From the cell containing the given text, extract its center point as [X, Y] coordinate. 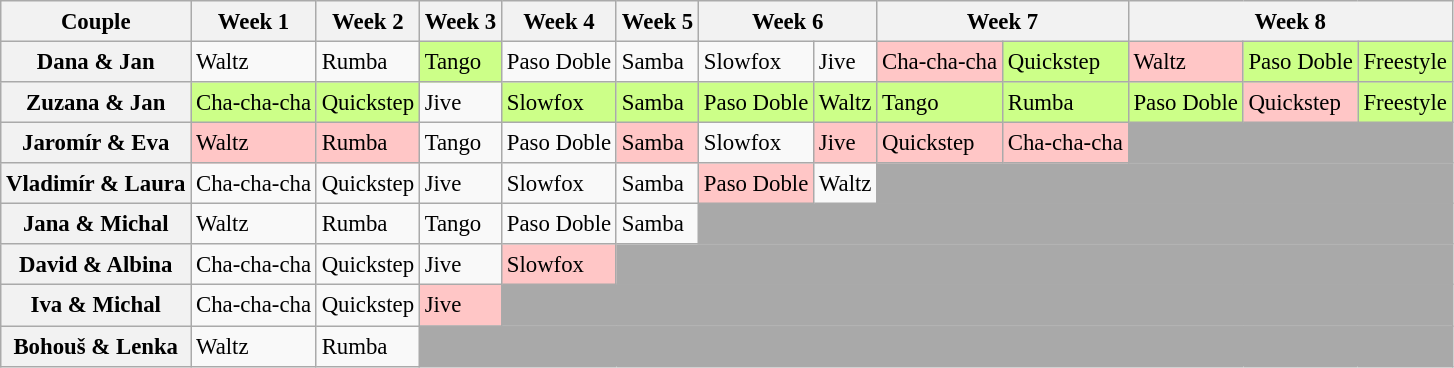
Week 2 [368, 22]
Week 8 [1290, 22]
Vladimír & Laura [96, 184]
Dana & Jan [96, 62]
Zuzana & Jan [96, 102]
David & Albina [96, 264]
Jana & Michal [96, 224]
Bohouš & Lenka [96, 346]
Iva & Michal [96, 306]
Couple [96, 22]
Week 5 [657, 22]
Jaromír & Eva [96, 144]
Week 3 [460, 22]
Week 4 [558, 22]
Week 1 [254, 22]
Week 6 [788, 22]
Week 7 [1002, 22]
